Return the (x, y) coordinate for the center point of the cell that contains the specified text.  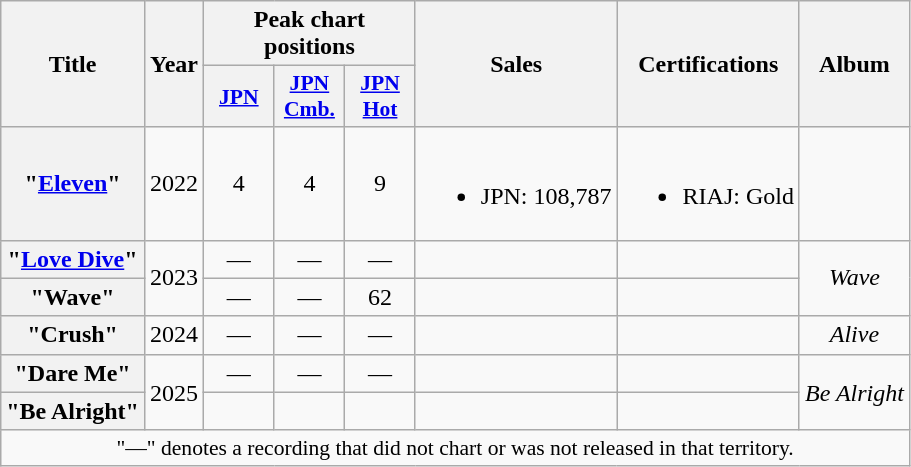
Certifications (708, 64)
2022 (174, 184)
JPNCmb. (310, 96)
Wave (854, 278)
"Be Alright" (73, 411)
9 (380, 184)
"Wave" (73, 297)
62 (380, 297)
Title (73, 64)
"Eleven" (73, 184)
RIAJ: Gold (708, 184)
"Dare Me" (73, 373)
JPNHot (380, 96)
"—" denotes a recording that did not chart or was not released in that territory. (456, 448)
Sales (516, 64)
2023 (174, 278)
2024 (174, 335)
JPN (240, 96)
JPN: 108,787 (516, 184)
Be Alright (854, 392)
Album (854, 64)
"Love Dive" (73, 259)
Alive (854, 335)
"Crush" (73, 335)
2025 (174, 392)
Year (174, 64)
Peak chart positions (310, 34)
